Scan for the cell matching the given text and deliver its [x, y] coordinate at center. 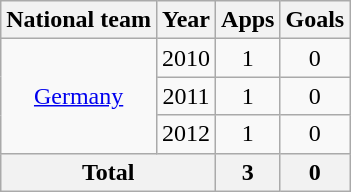
3 [248, 172]
Year [186, 20]
Apps [248, 20]
National team [79, 20]
2010 [186, 58]
Germany [79, 96]
2012 [186, 134]
2011 [186, 96]
Goals [315, 20]
Total [108, 172]
